Provide the [x, y] coordinate of the cell's center where the given text is located.  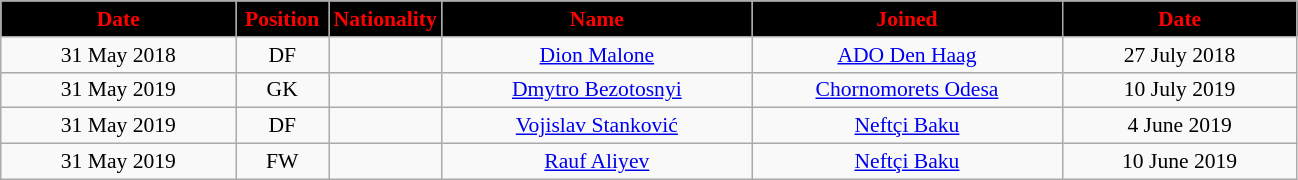
Position [282, 19]
10 June 2019 [1180, 162]
Chornomorets Odesa [907, 90]
10 July 2019 [1180, 90]
31 May 2018 [118, 55]
27 July 2018 [1180, 55]
Nationality [384, 19]
Name [597, 19]
ADO Den Haag [907, 55]
Rauf Aliyev [597, 162]
Dmytro Bezotosnyi [597, 90]
Joined [907, 19]
Dion Malone [597, 55]
Vojislav Stanković [597, 126]
4 June 2019 [1180, 126]
GK [282, 90]
FW [282, 162]
